Scan for the cell matching the given text and deliver its [X, Y] coordinate at center. 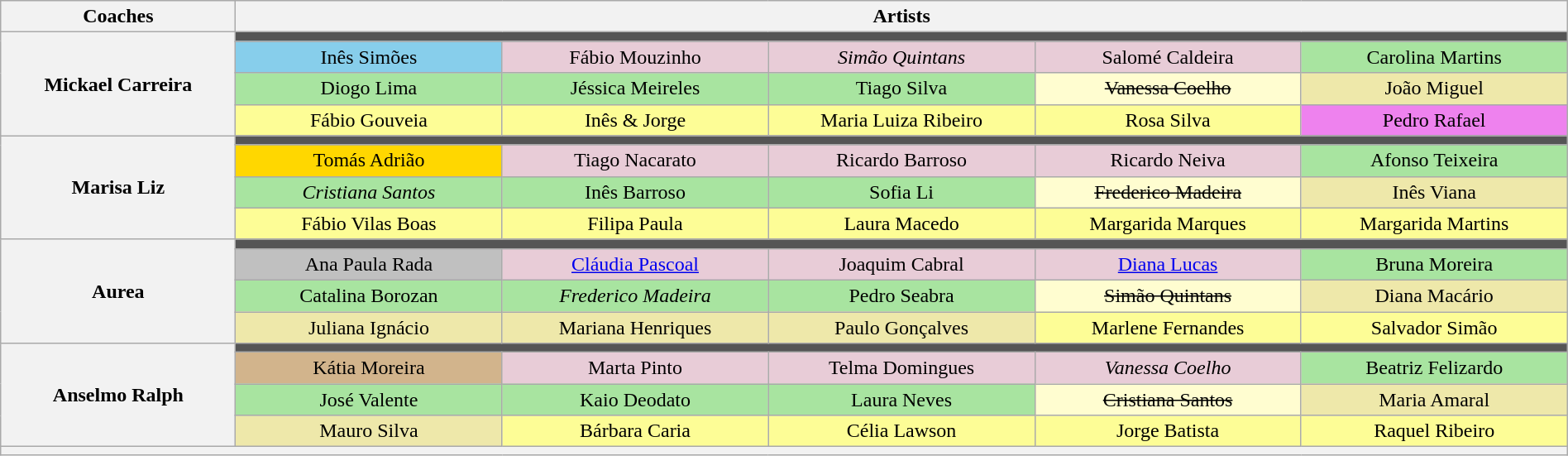
Diana Macário [1434, 295]
Marta Pinto [635, 368]
Tiago Nacarato [635, 161]
Salomé Caldeira [1168, 57]
Fábio Vilas Boas [369, 223]
Raquel Ribeiro [1434, 431]
Inês Barroso [635, 192]
Ricardo Neiva [1168, 161]
Beatriz Felizardo [1434, 368]
Aurea [118, 291]
Bruna Moreira [1434, 264]
Pedro Seabra [901, 295]
Salvador Simão [1434, 327]
Filipa Paula [635, 223]
Diana Lucas [1168, 264]
Jorge Batista [1168, 431]
Diogo Lima [369, 89]
Tiago Silva [901, 89]
Fábio Gouveia [369, 120]
Sofia Li [901, 192]
Afonso Teixeira [1434, 161]
Margarida Martins [1434, 223]
Mauro Silva [369, 431]
Maria Luiza Ribeiro [901, 120]
Tomás Adrião [369, 161]
Rosa Silva [1168, 120]
Maria Amaral [1434, 400]
Mickael Carreira [118, 84]
Juliana Ignácio [369, 327]
Coaches [118, 17]
Jéssica Meireles [635, 89]
João Miguel [1434, 89]
Telma Domingues [901, 368]
Ana Paula Rada [369, 264]
Mariana Henriques [635, 327]
Marisa Liz [118, 187]
Artists [901, 17]
Inês Viana [1434, 192]
Célia Lawson [901, 431]
Carolina Martins [1434, 57]
Paulo Gonçalves [901, 327]
Kátia Moreira [369, 368]
Laura Macedo [901, 223]
Kaio Deodato [635, 400]
Marlene Fernandes [1168, 327]
Inês Simões [369, 57]
Pedro Rafael [1434, 120]
Fábio Mouzinho [635, 57]
Inês & Jorge [635, 120]
Bárbara Caria [635, 431]
Laura Neves [901, 400]
Cláudia Pascoal [635, 264]
José Valente [369, 400]
Margarida Marques [1168, 223]
Joaquim Cabral [901, 264]
Ricardo Barroso [901, 161]
Catalina Borozan [369, 295]
Anselmo Ralph [118, 396]
